Determine the [X, Y] coordinate at the center of the cell enclosing the given text.  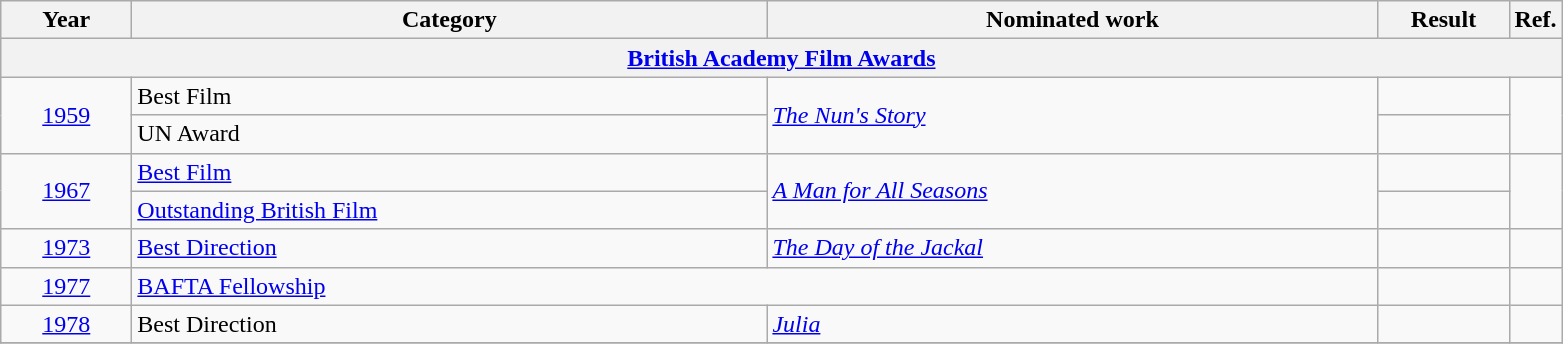
1973 [66, 248]
The Day of the Jackal [1072, 248]
1977 [66, 286]
UN Award [450, 134]
1978 [66, 324]
Year [66, 20]
BAFTA Fellowship [755, 286]
Nominated work [1072, 20]
Outstanding British Film [450, 210]
1967 [66, 191]
Result [1444, 20]
1959 [66, 115]
The Nun's Story [1072, 115]
Julia [1072, 324]
Category [450, 20]
Ref. [1536, 20]
A Man for All Seasons [1072, 191]
British Academy Film Awards [782, 58]
